Capture the cell that displays the provided text and extract its (X, Y) central coordinate. 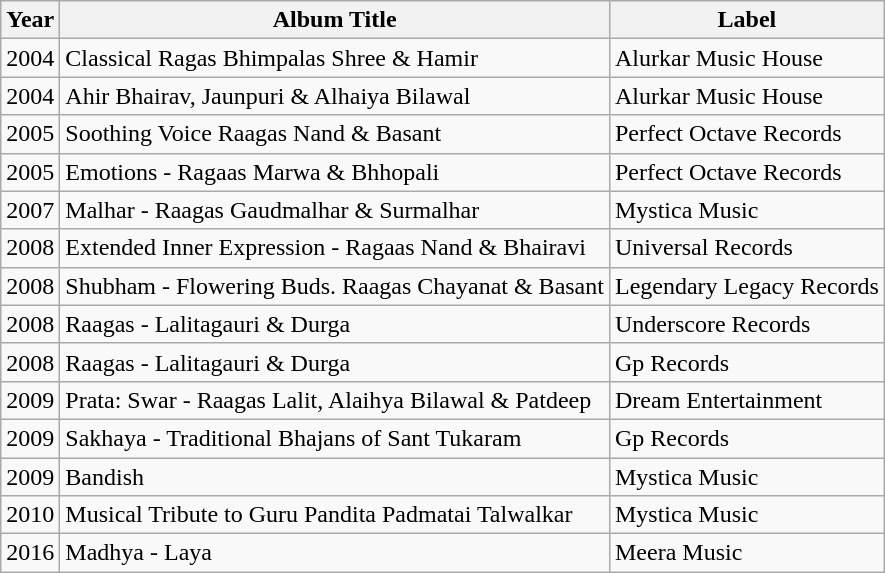
Underscore Records (746, 324)
Sakhaya - Traditional Bhajans of Sant Tukaram (335, 438)
Dream Entertainment (746, 400)
Classical Ragas Bhimpalas Shree & Hamir (335, 58)
2016 (30, 553)
2010 (30, 515)
Universal Records (746, 248)
Musical Tribute to Guru Pandita Padmatai Talwalkar (335, 515)
Bandish (335, 477)
Legendary Legacy Records (746, 286)
Prata: Swar - Raagas Lalit, Alaihya Bilawal & Patdeep (335, 400)
Extended Inner Expression - Ragaas Nand & Bhairavi (335, 248)
Malhar - Raagas Gaudmalhar & Surmalhar (335, 210)
Emotions - Ragaas Marwa & Bhhopali (335, 172)
Ahir Bhairav, Jaunpuri & Alhaiya Bilawal (335, 96)
2007 (30, 210)
Soothing Voice Raagas Nand & Basant (335, 134)
Madhya - Laya (335, 553)
Shubham - Flowering Buds. Raagas Chayanat & Basant (335, 286)
Meera Music (746, 553)
Album Title (335, 20)
Label (746, 20)
Year (30, 20)
